Find where the given text appears and provide that cell's center as [X, Y] coordinate. 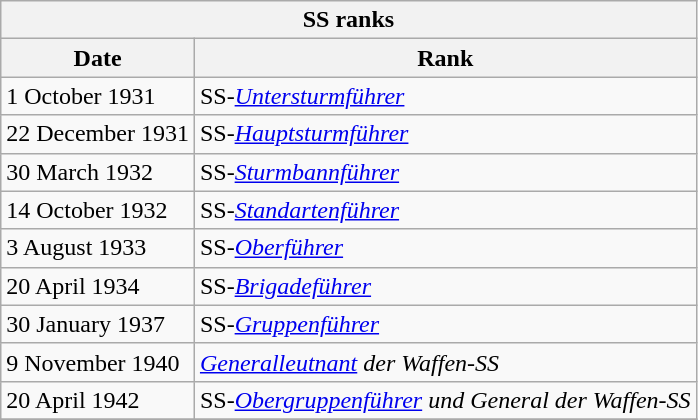
20 April 1942 [98, 400]
Generalleutnant der Waffen-SS [445, 362]
SS ranks [348, 20]
SS-Sturmbannführer [445, 172]
20 April 1934 [98, 286]
SS-Hauptsturmführer [445, 134]
SS-Obergruppenführer und General der Waffen-SS [445, 400]
SS-Gruppenführer [445, 324]
9 November 1940 [98, 362]
Rank [445, 58]
1 October 1931 [98, 96]
SS-Untersturmführer [445, 96]
30 January 1937 [98, 324]
SS-Standartenführer [445, 210]
14 October 1932 [98, 210]
SS-Brigadeführer [445, 286]
3 August 1933 [98, 248]
30 March 1932 [98, 172]
22 December 1931 [98, 134]
SS-Oberführer [445, 248]
Date [98, 58]
